Extract the [X, Y] coordinate from the center of the cell holding the provided text.  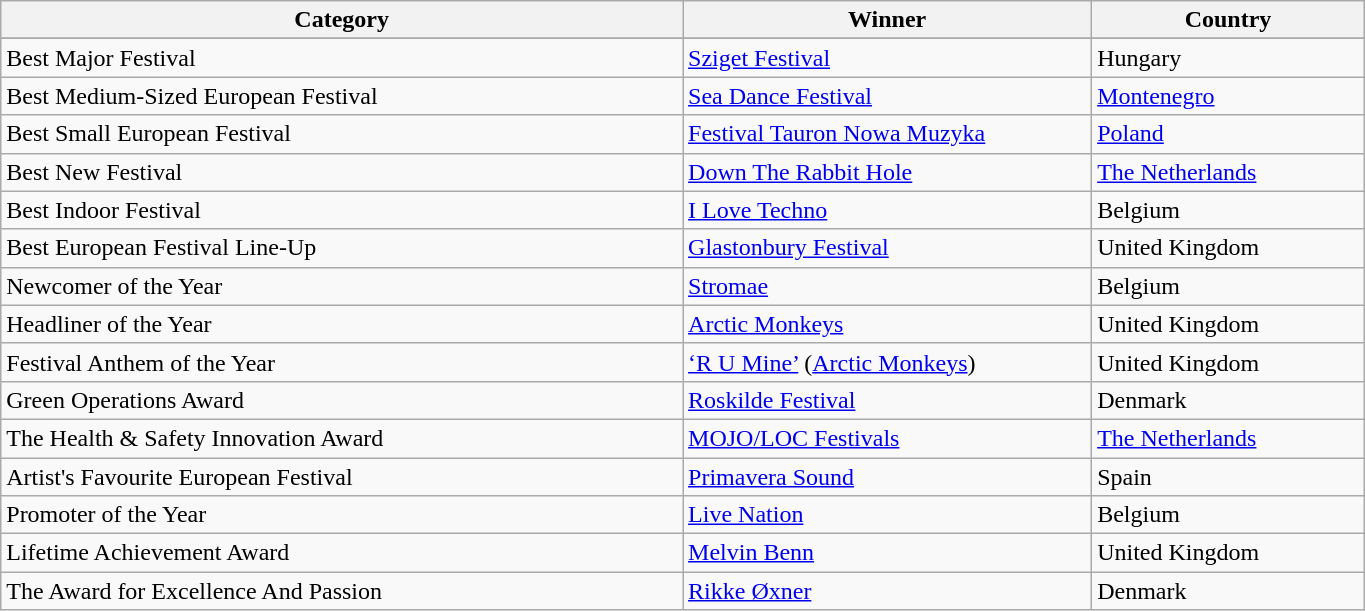
Promoter of the Year [342, 515]
Melvin Benn [888, 553]
Best New Festival [342, 172]
Green Operations Award [342, 400]
Festival Anthem of the Year [342, 362]
The Award for Excellence And Passion [342, 591]
Headliner of the Year [342, 324]
Festival Tauron Nowa Muzyka [888, 134]
Arctic Monkeys [888, 324]
‘R U Mine’ (Arctic Monkeys) [888, 362]
Live Nation [888, 515]
The Health & Safety Innovation Award [342, 438]
Best European Festival Line-Up [342, 248]
Sziget Festival [888, 58]
MOJO/LOC Festivals [888, 438]
Rikke Øxner [888, 591]
Montenegro [1228, 96]
Winner [888, 20]
Newcomer of the Year [342, 286]
Poland [1228, 134]
Primavera Sound [888, 477]
Roskilde Festival [888, 400]
Stromae [888, 286]
Best Medium-Sized European Festival [342, 96]
Hungary [1228, 58]
Down The Rabbit Hole [888, 172]
Artist's Favourite European Festival [342, 477]
Best Indoor Festival [342, 210]
I Love Techno [888, 210]
Sea Dance Festival [888, 96]
Country [1228, 20]
Category [342, 20]
Glastonbury Festival [888, 248]
Lifetime Achievement Award [342, 553]
Spain [1228, 477]
Best Major Festival [342, 58]
Best Small European Festival [342, 134]
